Output the [X, Y] coordinate of the center of the cell containing the given text.  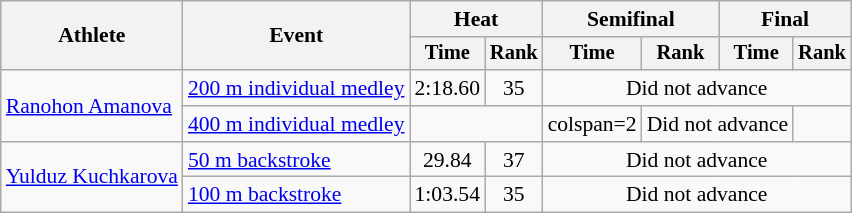
37 [514, 160]
Athlete [92, 36]
50 m backstroke [296, 160]
colspan=2 [592, 124]
1:03.54 [448, 195]
Heat [476, 19]
400 m individual medley [296, 124]
Yulduz Kuchkarova [92, 178]
Ranohon Amanova [92, 106]
Semifinal [632, 19]
100 m backstroke [296, 195]
2:18.60 [448, 88]
Final [785, 19]
200 m individual medley [296, 88]
29.84 [448, 160]
Event [296, 36]
